For the text-containing cell, return its midpoint in (x, y) coordinate format. 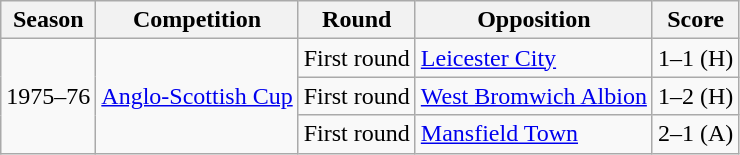
Round (356, 20)
Anglo-Scottish Cup (197, 96)
2–1 (A) (695, 134)
1–2 (H) (695, 96)
Mansfield Town (534, 134)
Season (48, 20)
Score (695, 20)
Leicester City (534, 58)
West Bromwich Albion (534, 96)
Competition (197, 20)
Opposition (534, 20)
1975–76 (48, 96)
1–1 (H) (695, 58)
